Scan for the cell matching the given text and deliver its (x, y) coordinate at center. 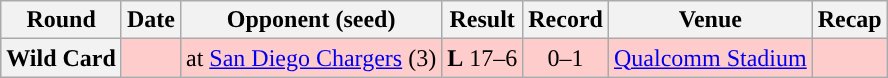
at San Diego Chargers (3) (310, 58)
Record (566, 20)
Wild Card (62, 58)
Qualcomm Stadium (710, 58)
Recap (850, 20)
Round (62, 20)
Result (482, 20)
Venue (710, 20)
L 17–6 (482, 58)
0–1 (566, 58)
Opponent (seed) (310, 20)
Date (150, 20)
